Search for the cell housing the specified text and yield its (x, y) center coordinate. 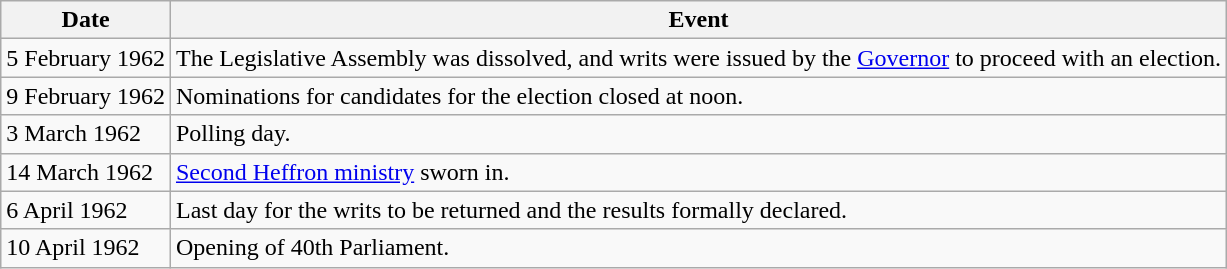
14 March 1962 (86, 172)
Polling day. (698, 134)
3 March 1962 (86, 134)
Date (86, 20)
5 February 1962 (86, 58)
Opening of 40th Parliament. (698, 248)
Last day for the writs to be returned and the results formally declared. (698, 210)
The Legislative Assembly was dissolved, and writs were issued by the Governor to proceed with an election. (698, 58)
6 April 1962 (86, 210)
Second Heffron ministry sworn in. (698, 172)
10 April 1962 (86, 248)
Nominations for candidates for the election closed at noon. (698, 96)
Event (698, 20)
9 February 1962 (86, 96)
